Return [X, Y] of the center of cell containing provided text 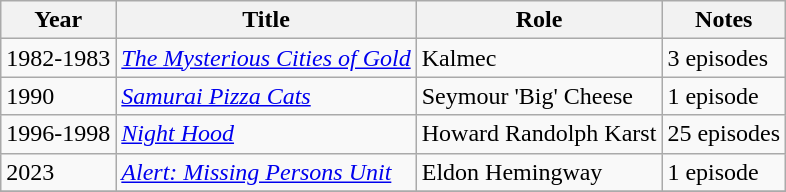
Eldon Hemingway [539, 172]
1996-1998 [58, 134]
Year [58, 20]
Night Hood [266, 134]
Samurai Pizza Cats [266, 96]
Role [539, 20]
Howard Randolph Karst [539, 134]
3 episodes [724, 58]
2023 [58, 172]
Kalmec [539, 58]
The Mysterious Cities of Gold [266, 58]
Notes [724, 20]
1982-1983 [58, 58]
Seymour 'Big' Cheese [539, 96]
Alert: Missing Persons Unit [266, 172]
25 episodes [724, 134]
Title [266, 20]
1990 [58, 96]
